Return (X, Y) of the center of cell containing provided text 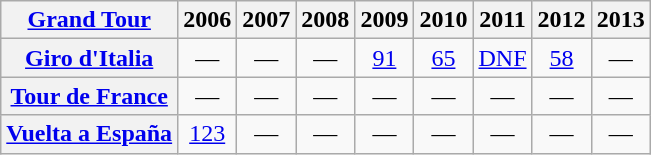
2009 (384, 20)
2012 (562, 20)
2008 (326, 20)
2007 (266, 20)
Vuelta a España (90, 134)
DNF (502, 58)
91 (384, 58)
2006 (208, 20)
58 (562, 58)
65 (444, 58)
123 (208, 134)
Grand Tour (90, 20)
Tour de France (90, 96)
2013 (620, 20)
2010 (444, 20)
Giro d'Italia (90, 58)
2011 (502, 20)
